For the text-containing cell, return its midpoint in [x, y] coordinate format. 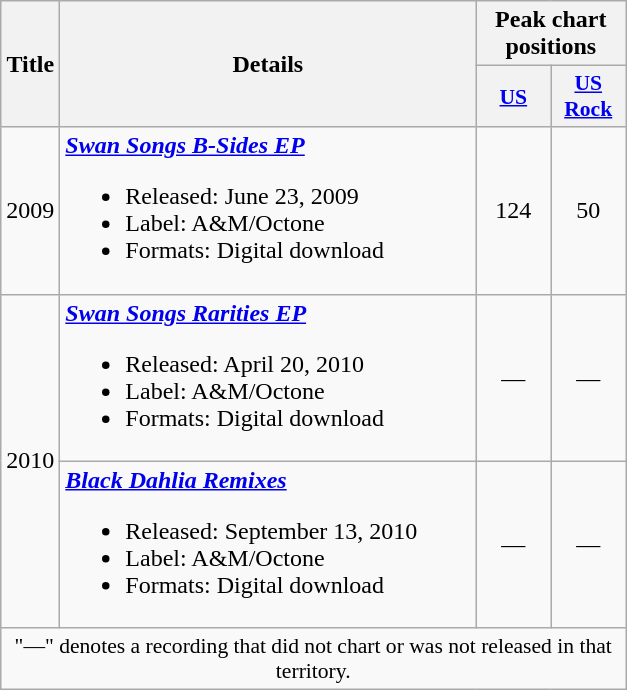
Peak chart positions [551, 34]
"—" denotes a recording that did not chart or was not released in that territory. [314, 658]
Title [30, 64]
Swan Songs B-Sides EPReleased: June 23, 2009Label: A&M/OctoneFormats: Digital download [268, 210]
Black Dahlia RemixesReleased: September 13, 2010Label: A&M/OctoneFormats: Digital download [268, 544]
50 [588, 210]
Swan Songs Rarities EPReleased: April 20, 2010Label: A&M/OctoneFormats: Digital download [268, 378]
US [514, 96]
124 [514, 210]
Details [268, 64]
2010 [30, 461]
USRock [588, 96]
2009 [30, 210]
